Detect which cell encompasses the target text, then output its (x, y) center coordinate. 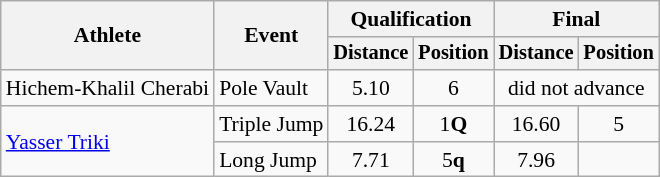
Event (271, 36)
Final (576, 19)
16.60 (536, 124)
5 (619, 124)
Hichem-Khalil Cherabi (108, 88)
6 (453, 88)
Yasser Triki (108, 142)
1Q (453, 124)
Pole Vault (271, 88)
5.10 (370, 88)
16.24 (370, 124)
Athlete (108, 36)
did not advance (576, 88)
Qualification (410, 19)
Triple Jump (271, 124)
